Search for the cell housing the specified text and yield its [x, y] center coordinate. 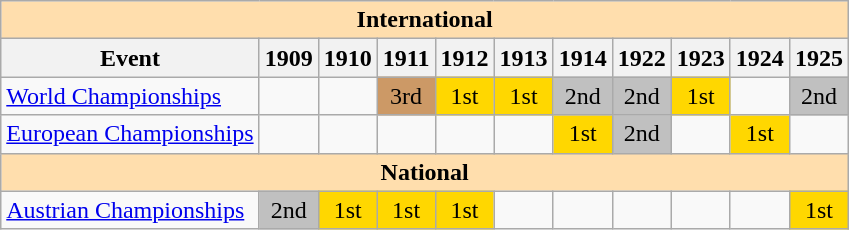
1922 [642, 58]
1925 [818, 58]
Austrian Championships [130, 210]
1924 [760, 58]
National [425, 172]
3rd [406, 96]
European Championships [130, 134]
1910 [348, 58]
International [425, 20]
1909 [288, 58]
Event [130, 58]
1913 [524, 58]
1911 [406, 58]
1914 [582, 58]
1912 [464, 58]
World Championships [130, 96]
1923 [700, 58]
